Detect which cell encompasses the target text, then output its [X, Y] center coordinate. 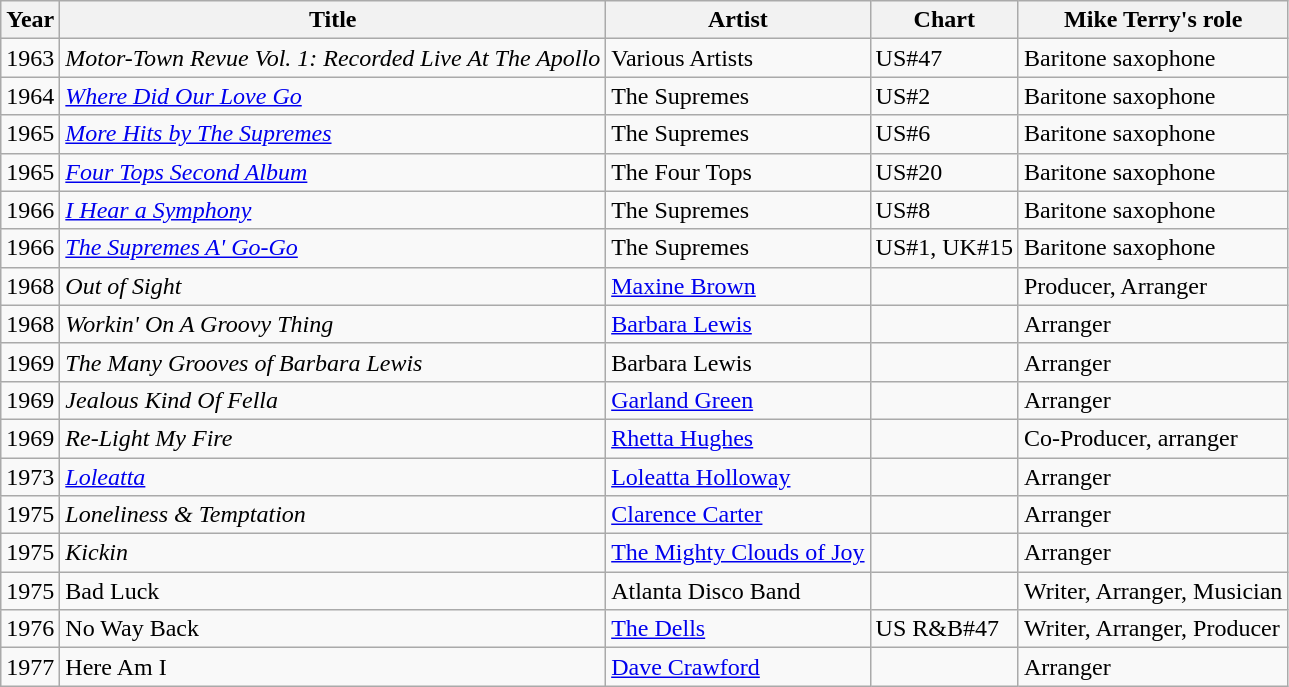
Four Tops Second Album [333, 172]
The Four Tops [738, 172]
US#2 [944, 96]
Loleatta Holloway [738, 477]
The Many Grooves of Barbara Lewis [333, 362]
Rhetta Hughes [738, 438]
US#8 [944, 210]
More Hits by The Supremes [333, 134]
I Hear a Symphony [333, 210]
1973 [30, 477]
US#47 [944, 58]
Workin' On A Groovy Thing [333, 324]
Re-Light My Fire [333, 438]
US R&B#47 [944, 629]
Out of Sight [333, 286]
Garland Green [738, 400]
Various Artists [738, 58]
Writer, Arranger, Producer [1152, 629]
Dave Crawford [738, 667]
1976 [30, 629]
1977 [30, 667]
Motor-Town Revue Vol. 1: Recorded Live At The Apollo [333, 58]
Year [30, 20]
Here Am I [333, 667]
The Dells [738, 629]
The Supremes A' Go-Go [333, 248]
Jealous Kind Of Fella [333, 400]
Co-Producer, arranger [1152, 438]
Writer, Arranger, Musician [1152, 591]
Loneliness & Temptation [333, 515]
1964 [30, 96]
US#6 [944, 134]
Mike Terry's role [1152, 20]
1963 [30, 58]
Clarence Carter [738, 515]
US#1, UK#15 [944, 248]
Artist [738, 20]
Producer, Arranger [1152, 286]
Title [333, 20]
Maxine Brown [738, 286]
Chart [944, 20]
Bad Luck [333, 591]
Where Did Our Love Go [333, 96]
Loleatta [333, 477]
The Mighty Clouds of Joy [738, 553]
No Way Back [333, 629]
US#20 [944, 172]
Atlanta Disco Band [738, 591]
Kickin [333, 553]
